Detect which cell encompasses the target text, then output its (x, y) center coordinate. 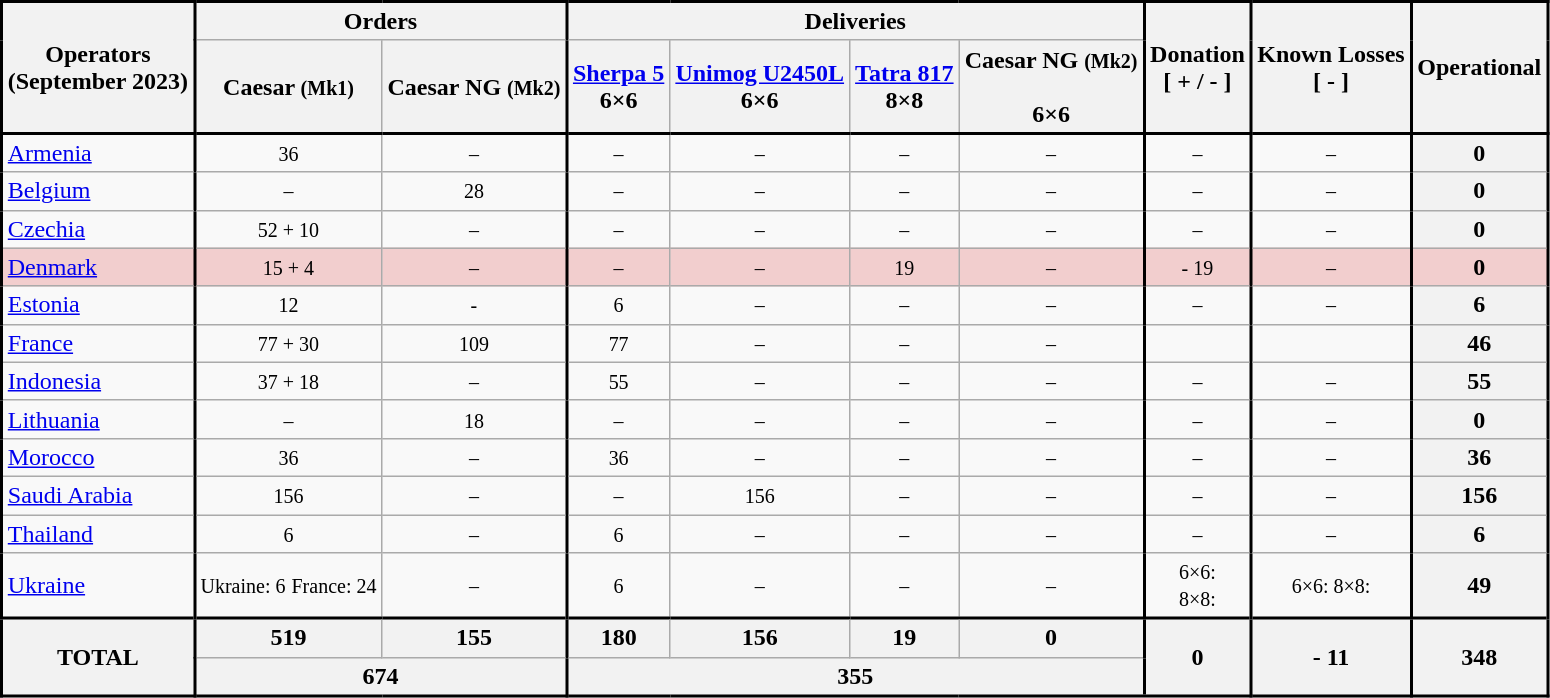
- (474, 305)
Orders (380, 22)
Saudi Arabia (98, 495)
109 (474, 343)
46 (1480, 343)
52 + 10 (288, 229)
Caesar NG (Mk2) (474, 86)
180 (618, 638)
TOTAL (98, 657)
77 + 30 (288, 343)
Unimog U2450L6×6 (760, 86)
37 + 18 (288, 381)
Armenia (98, 152)
49 (1480, 586)
Czechia (98, 229)
Operational (1480, 68)
Tatra 8178×8 (905, 86)
Ukraine (98, 586)
Thailand (98, 533)
355 (856, 676)
Indonesia (98, 381)
Caesar (Mk1) (288, 86)
Lithuania (98, 419)
Deliveries (856, 22)
Estonia (98, 305)
18 (474, 419)
- 19 (1198, 267)
Caesar NG (Mk2)6×6 (1052, 86)
348 (1480, 657)
Denmark (98, 267)
28 (474, 191)
519 (288, 638)
Operators(September 2023) (98, 68)
15 + 4 (288, 267)
- 11 (1331, 657)
155 (474, 638)
Donation[ + / - ] (1198, 68)
Belgium (98, 191)
77 (618, 343)
France (98, 343)
Ukraine: 6 France: 24 (288, 586)
Known Losses[ - ] (1331, 68)
12 (288, 305)
Sherpa 56×6 (618, 86)
674 (380, 676)
Morocco (98, 457)
